Search for the cell housing the specified text and yield its (x, y) center coordinate. 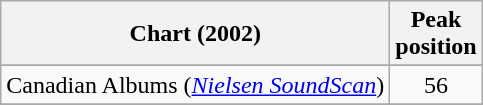
Canadian Albums (Nielsen SoundScan) (196, 85)
56 (436, 85)
Peakposition (436, 34)
Chart (2002) (196, 34)
